Return (x, y) of the center of cell containing provided text 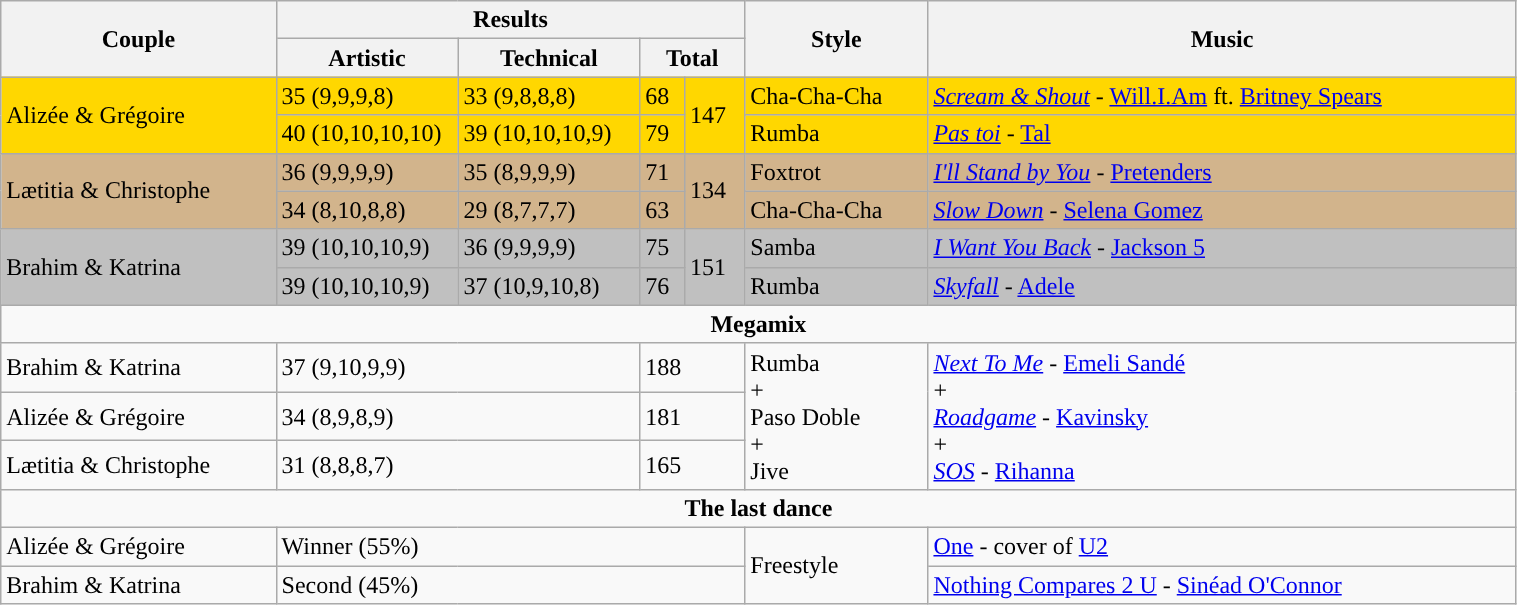
181 (692, 416)
Artistic (367, 58)
79 (662, 134)
188 (692, 368)
76 (662, 286)
165 (692, 466)
35 (9,9,9,8) (367, 96)
33 (9,8,8,8) (549, 96)
One - cover of U2 (1222, 546)
40 (10,10,10,10) (367, 134)
Slow Down - Selena Gomez (1222, 210)
The last dance (758, 508)
151 (715, 267)
Results (510, 20)
Couple (138, 39)
Samba (836, 248)
63 (662, 210)
Pas toi - Tal (1222, 134)
Style (836, 39)
75 (662, 248)
134 (715, 191)
Winner (55%) (510, 546)
37 (9,10,9,9) (458, 368)
68 (662, 96)
Foxtrot (836, 172)
Megamix (758, 324)
71 (662, 172)
37 (10,9,10,8) (549, 286)
Rumba+Paso Doble+Jive (836, 416)
29 (8,7,7,7) (549, 210)
Total (692, 58)
147 (715, 115)
31 (8,8,8,7) (458, 466)
I Want You Back - Jackson 5 (1222, 248)
Technical (549, 58)
Scream & Shout - Will.I.Am ft. Britney Spears (1222, 96)
Next To Me - Emeli Sandé+Roadgame - Kavinsky+SOS - Rihanna (1222, 416)
Skyfall - Adele (1222, 286)
Nothing Compares 2 U - Sinéad O'Connor (1222, 585)
34 (8,9,8,9) (458, 416)
I'll Stand by You - Pretenders (1222, 172)
Second (45%) (510, 585)
Music (1222, 39)
34 (8,10,8,8) (367, 210)
Freestyle (836, 565)
35 (8,9,9,9) (549, 172)
